Detect which cell encompasses the target text, then output its [x, y] center coordinate. 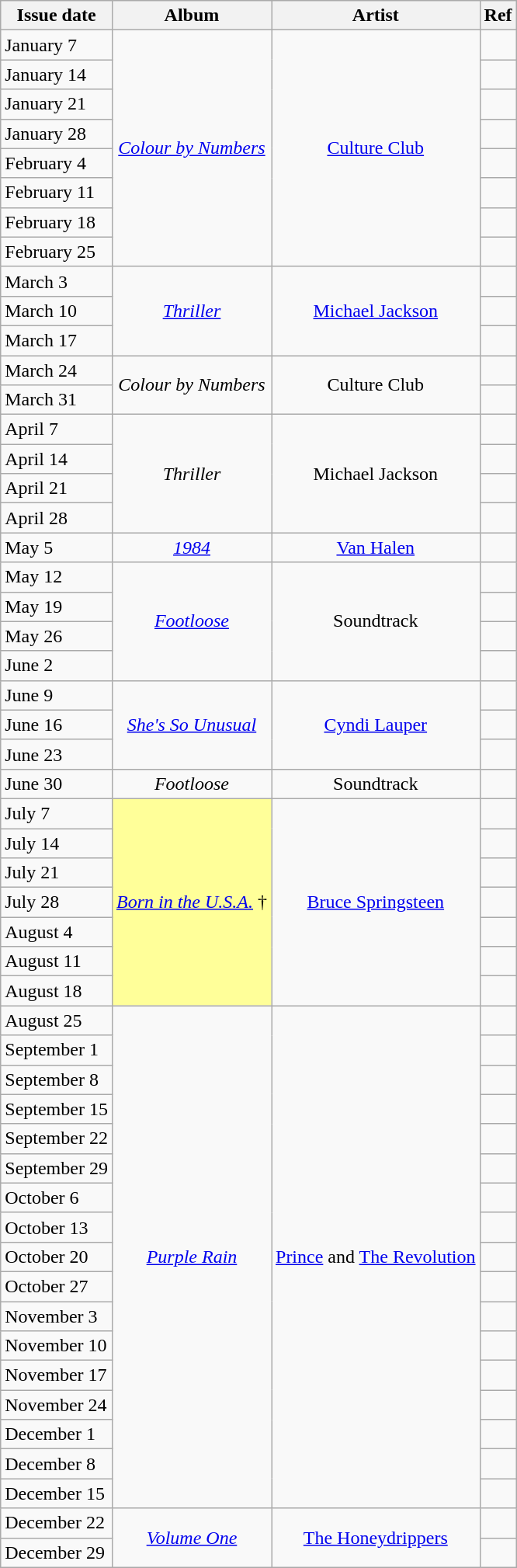
Ref [498, 16]
Born in the U.S.A. † [191, 902]
July 14 [57, 843]
November 3 [57, 1316]
November 17 [57, 1375]
January 21 [57, 104]
December 8 [57, 1464]
March 10 [57, 311]
October 13 [57, 1227]
December 15 [57, 1493]
April 21 [57, 488]
May 19 [57, 607]
October 20 [57, 1257]
May 5 [57, 548]
Issue date [57, 16]
February 11 [57, 193]
July 7 [57, 813]
March 31 [57, 400]
November 10 [57, 1346]
Prince and The Revolution [376, 1257]
Volume One [191, 1538]
September 22 [57, 1139]
September 29 [57, 1168]
December 22 [57, 1523]
September 8 [57, 1080]
February 25 [57, 252]
Van Halen [376, 548]
Artist [376, 16]
February 4 [57, 163]
January 28 [57, 134]
June 16 [57, 725]
July 21 [57, 873]
May 12 [57, 577]
1984 [191, 548]
August 25 [57, 1020]
Purple Rain [191, 1257]
August 11 [57, 961]
August 18 [57, 991]
December 1 [57, 1434]
November 24 [57, 1405]
June 9 [57, 695]
January 14 [57, 75]
December 29 [57, 1552]
July 28 [57, 902]
She's So Unusual [191, 725]
March 24 [57, 370]
October 27 [57, 1286]
February 18 [57, 222]
May 26 [57, 636]
June 23 [57, 754]
September 1 [57, 1050]
September 15 [57, 1109]
June 2 [57, 666]
June 30 [57, 784]
April 7 [57, 429]
Cyndi Lauper [376, 725]
Album [191, 16]
August 4 [57, 932]
Bruce Springsteen [376, 902]
October 6 [57, 1198]
January 7 [57, 45]
April 28 [57, 518]
March 17 [57, 340]
March 3 [57, 281]
April 14 [57, 459]
The Honeydrippers [376, 1538]
